Output the (X, Y) coordinate of the center of the cell containing the given text.  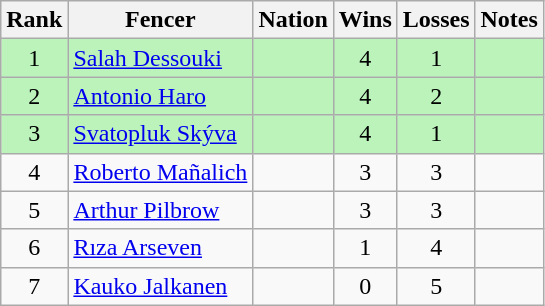
Nation (293, 20)
Salah Dessouki (160, 58)
Fencer (160, 20)
7 (34, 286)
Notes (509, 20)
Svatopluk Skýva (160, 134)
Arthur Pilbrow (160, 210)
Wins (365, 20)
Rıza Arseven (160, 248)
6 (34, 248)
Rank (34, 20)
Kauko Jalkanen (160, 286)
Losses (436, 20)
Roberto Mañalich (160, 172)
Antonio Haro (160, 96)
0 (365, 286)
